Extract the (x, y) coordinate from the center of the cell holding the provided text.  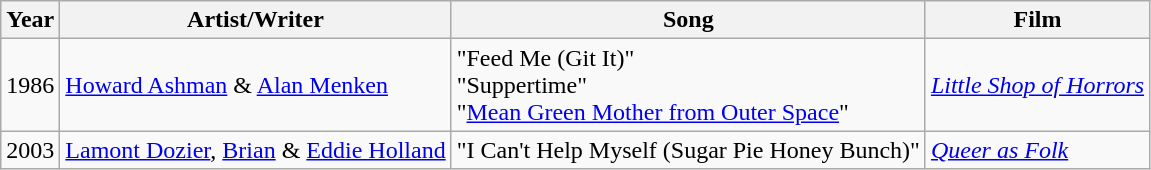
Queer as Folk (1037, 150)
Song (688, 20)
Howard Ashman & Alan Menken (256, 85)
Artist/Writer (256, 20)
Year (30, 20)
2003 (30, 150)
Lamont Dozier, Brian & Eddie Holland (256, 150)
Film (1037, 20)
1986 (30, 85)
"I Can't Help Myself (Sugar Pie Honey Bunch)" (688, 150)
Little Shop of Horrors (1037, 85)
"Feed Me (Git It)""Suppertime""Mean Green Mother from Outer Space" (688, 85)
